Determine the [X, Y] coordinate at the center of the cell enclosing the given text.  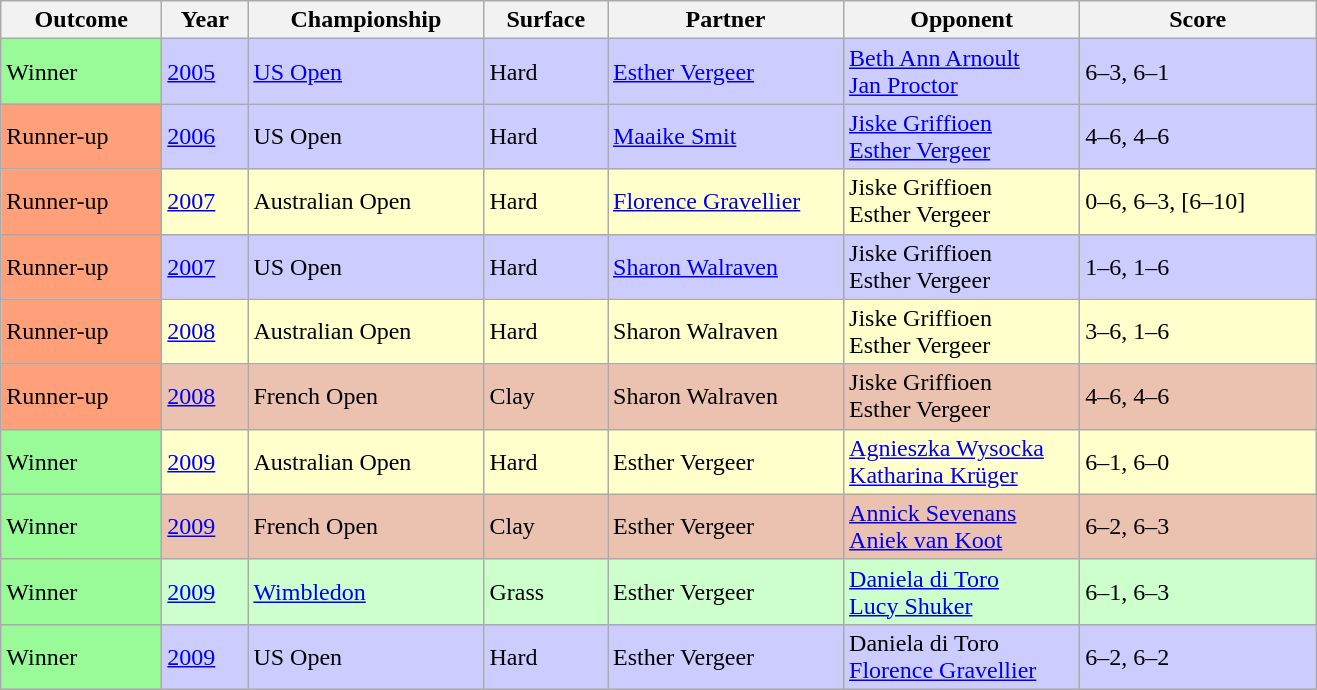
Opponent [962, 20]
2005 [205, 72]
6–3, 6–1 [1198, 72]
6–1, 6–3 [1198, 592]
Partner [726, 20]
0–6, 6–3, [6–10] [1198, 202]
Wimbledon [366, 592]
6–2, 6–3 [1198, 526]
Beth Ann ArnoultJan Proctor [962, 72]
Florence Gravellier [726, 202]
Score [1198, 20]
6–2, 6–2 [1198, 656]
2006 [205, 136]
Year [205, 20]
Grass [546, 592]
6–1, 6–0 [1198, 462]
Agnieszka WysockaKatharina Krüger [962, 462]
Championship [366, 20]
1–6, 1–6 [1198, 266]
Maaike Smit [726, 136]
3–6, 1–6 [1198, 332]
Annick SevenansAniek van Koot [962, 526]
Daniela di ToroFlorence Gravellier [962, 656]
Surface [546, 20]
Daniela di ToroLucy Shuker [962, 592]
Outcome [82, 20]
